Determine the (x, y) coordinate at the center of the cell enclosing the given text.  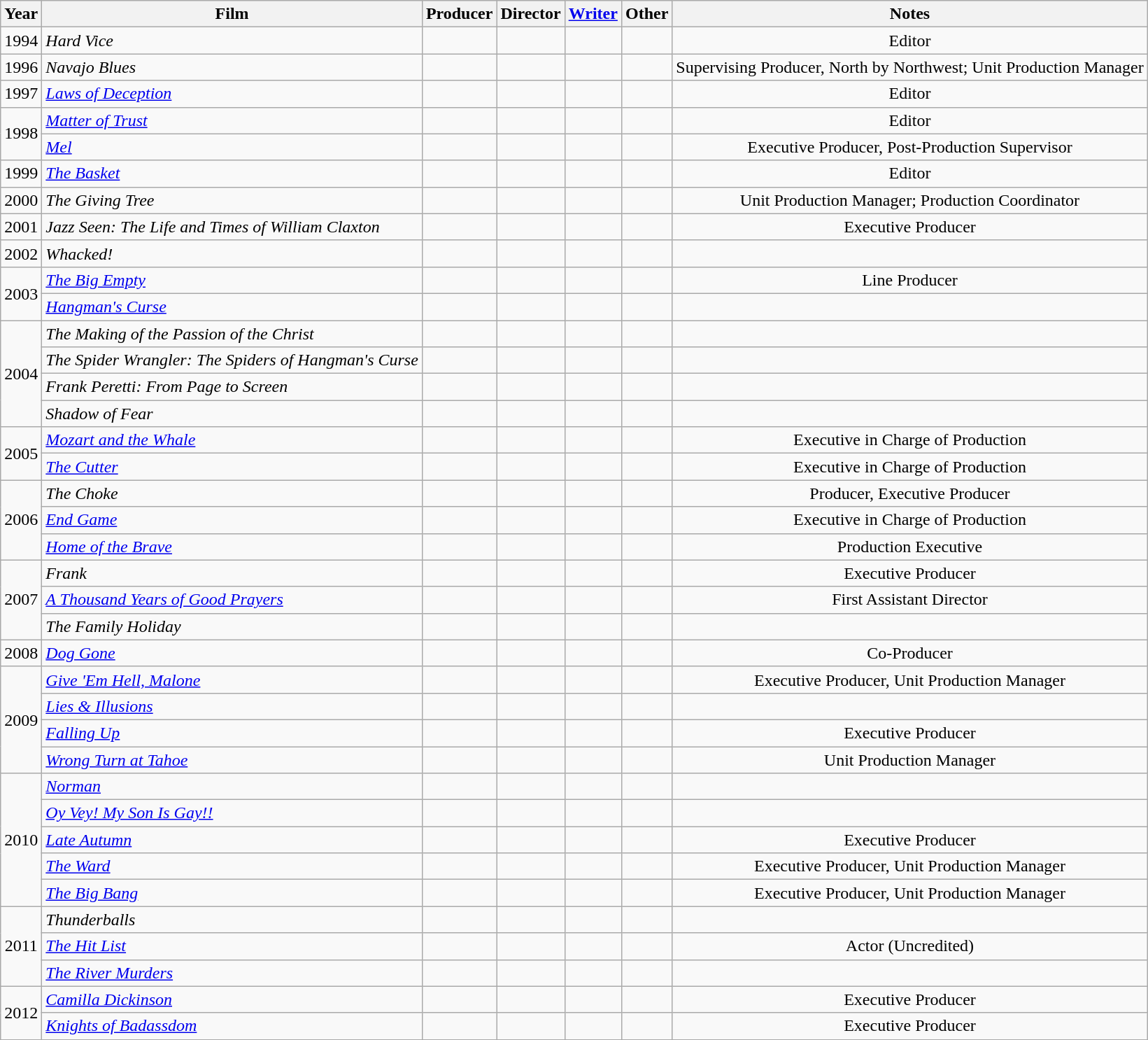
2004 (21, 374)
Lies & Illusions (232, 706)
2008 (21, 653)
Mel (232, 147)
Oy Vey! My Son Is Gay!! (232, 813)
2001 (21, 227)
A Thousand Years of Good Prayers (232, 600)
Hangman's Curse (232, 307)
The River Murders (232, 973)
Film (232, 14)
Supervising Producer, North by Northwest; Unit Production Manager (909, 67)
2003 (21, 293)
Laws of Deception (232, 94)
1999 (21, 174)
The Choke (232, 493)
Director (530, 14)
Home of the Brave (232, 547)
Producer, Executive Producer (909, 493)
The Big Bang (232, 893)
Matter of Trust (232, 120)
Give 'Em Hell, Malone (232, 680)
Navajo Blues (232, 67)
Year (21, 14)
Falling Up (232, 733)
The Basket (232, 174)
Thunderballs (232, 920)
Unit Production Manager; Production Coordinator (909, 200)
Executive Producer, Post-Production Supervisor (909, 147)
Mozart and the Whale (232, 440)
Writer (593, 14)
First Assistant Director (909, 600)
Actor (Uncredited) (909, 946)
The Giving Tree (232, 200)
2002 (21, 253)
Camilla Dickinson (232, 999)
The Making of the Passion of the Christ (232, 334)
2005 (21, 454)
Other (646, 14)
2007 (21, 600)
Co-Producer (909, 653)
Norman (232, 787)
The Big Empty (232, 280)
2010 (21, 840)
2011 (21, 946)
Shadow of Fear (232, 414)
Late Autumn (232, 840)
1994 (21, 41)
Notes (909, 14)
Producer (459, 14)
Jazz Seen: The Life and Times of William Claxton (232, 227)
1998 (21, 134)
Knights of Badassdom (232, 1026)
Unit Production Manager (909, 759)
1996 (21, 67)
Hard Vice (232, 41)
The Spider Wrangler: The Spiders of Hangman's Curse (232, 360)
2006 (21, 520)
1997 (21, 94)
Line Producer (909, 280)
2000 (21, 200)
The Family Holiday (232, 626)
2009 (21, 719)
The Hit List (232, 946)
The Cutter (232, 467)
Wrong Turn at Tahoe (232, 759)
Frank Peretti: From Page to Screen (232, 387)
Frank (232, 573)
The Ward (232, 866)
2012 (21, 1013)
Whacked! (232, 253)
Dog Gone (232, 653)
End Game (232, 520)
Production Executive (909, 547)
